Scan for the cell matching the given text and deliver its [X, Y] coordinate at center. 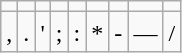
. [26, 32]
— [146, 32]
' [42, 32]
; [59, 32]
- [118, 32]
: [77, 32]
* [98, 32]
/ [172, 32]
, [10, 32]
